Scan for the cell matching the given text and deliver its (x, y) coordinate at center. 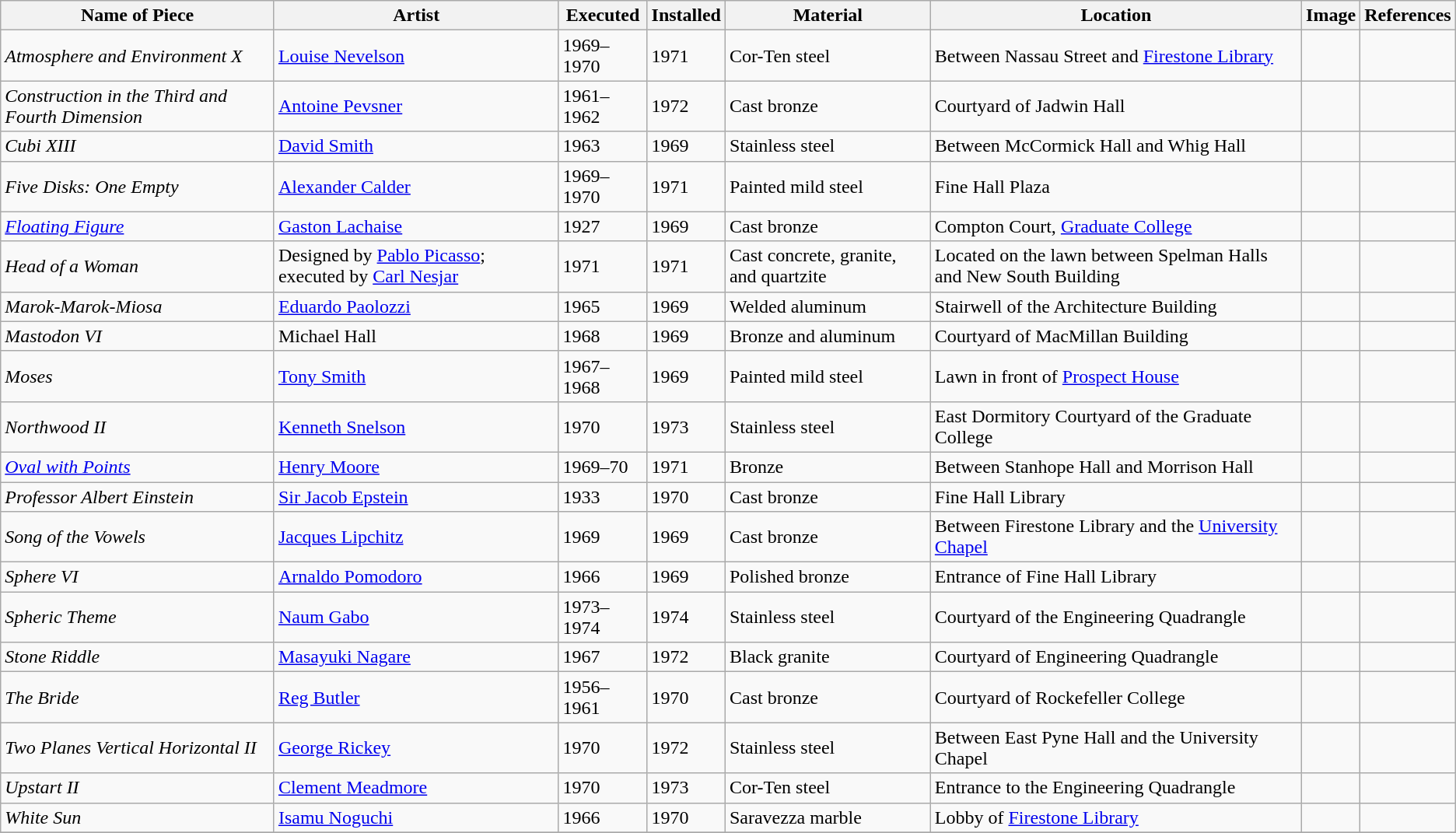
Cast concrete, granite, and quartzite (828, 266)
Image (1332, 16)
Between Stanhope Hall and Morrison Hall (1115, 467)
Jacques Lipchitz (416, 537)
Artist (416, 16)
Designed by Pablo Picasso; executed by Carl Nesjar (416, 266)
1963 (603, 146)
Lobby of Firestone Library (1115, 817)
1933 (603, 497)
Black granite (828, 657)
Polished bronze (828, 577)
Courtyard of Rockefeller College (1115, 697)
Isamu Noguchi (416, 817)
Location (1115, 16)
Alexander Calder (416, 187)
Sphere VI (138, 577)
Between McCormick Hall and Whig Hall (1115, 146)
Spheric Theme (138, 618)
Northwood II (138, 426)
Welded aluminum (828, 306)
Kenneth Snelson (416, 426)
The Bride (138, 697)
Clement Meadmore (416, 788)
Head of a Woman (138, 266)
Moses (138, 376)
1973–1974 (603, 618)
Material (828, 16)
Sir Jacob Epstein (416, 497)
Michael Hall (416, 336)
Located on the lawn between Spelman Halls and New South Building (1115, 266)
Tony Smith (416, 376)
Naum Gabo (416, 618)
Louise Nevelson (416, 56)
Floating Figure (138, 226)
Five Disks: One Empty (138, 187)
Two Planes Vertical Horizontal II (138, 748)
1967–1968 (603, 376)
1969–70 (603, 467)
East Dormitory Courtyard of the Graduate College (1115, 426)
Stairwell of the Architecture Building (1115, 306)
Oval with Points (138, 467)
Courtyard of the Engineering Quadrangle (1115, 618)
Between Nassau Street and Firestone Library (1115, 56)
References (1408, 16)
George Rickey (416, 748)
Atmosphere and Environment X (138, 56)
Courtyard of Jadwin Hall (1115, 106)
Fine Hall Library (1115, 497)
Between East Pyne Hall and the University Chapel (1115, 748)
1956–1961 (603, 697)
White Sun (138, 817)
Construction in the Third and Fourth Dimension (138, 106)
1968 (603, 336)
1974 (686, 618)
Saravezza marble (828, 817)
David Smith (416, 146)
Lawn in front of Prospect House (1115, 376)
Entrance to the Engineering Quadrangle (1115, 788)
Upstart II (138, 788)
Compton Court, Graduate College (1115, 226)
Arnaldo Pomodoro (416, 577)
Masayuki Nagare (416, 657)
Mastodon VI (138, 336)
Professor Albert Einstein (138, 497)
Stone Riddle (138, 657)
Installed (686, 16)
Bronze and aluminum (828, 336)
Marok-Marok-Miosa (138, 306)
Courtyard of Engineering Quadrangle (1115, 657)
1927 (603, 226)
1967 (603, 657)
Bronze (828, 467)
Song of the Vowels (138, 537)
Name of Piece (138, 16)
Between Firestone Library and the University Chapel (1115, 537)
Antoine Pevsner (416, 106)
1961–1962 (603, 106)
Entrance of Fine Hall Library (1115, 577)
Reg Butler (416, 697)
Executed (603, 16)
Henry Moore (416, 467)
Gaston Lachaise (416, 226)
1965 (603, 306)
Courtyard of MacMillan Building (1115, 336)
Eduardo Paolozzi (416, 306)
Cubi XIII (138, 146)
Fine Hall Plaza (1115, 187)
